Capture the cell that displays the provided text and extract its (X, Y) central coordinate. 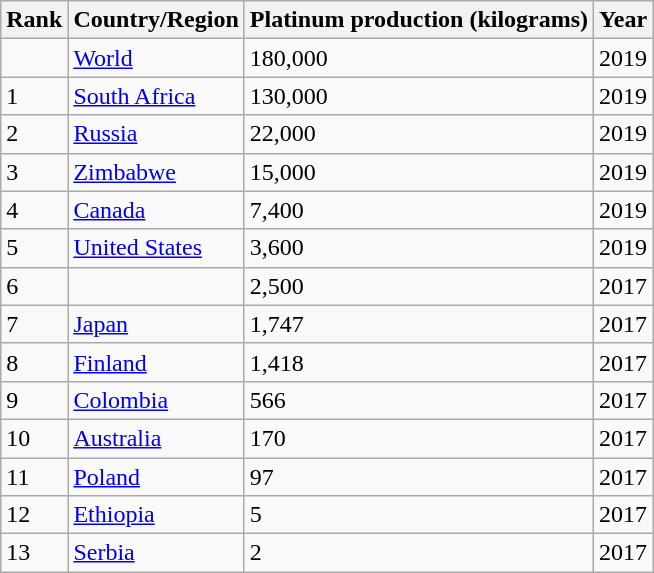
2,500 (418, 286)
Ethiopia (156, 515)
Poland (156, 477)
15,000 (418, 172)
Australia (156, 438)
180,000 (418, 58)
Rank (34, 20)
22,000 (418, 134)
United States (156, 248)
Zimbabwe (156, 172)
1 (34, 96)
13 (34, 553)
4 (34, 210)
Platinum production (kilograms) (418, 20)
9 (34, 400)
566 (418, 400)
World (156, 58)
South Africa (156, 96)
Year (624, 20)
12 (34, 515)
1,418 (418, 362)
10 (34, 438)
Japan (156, 324)
3,600 (418, 248)
Russia (156, 134)
8 (34, 362)
3 (34, 172)
170 (418, 438)
97 (418, 477)
Colombia (156, 400)
Finland (156, 362)
1,747 (418, 324)
130,000 (418, 96)
7,400 (418, 210)
Country/Region (156, 20)
Serbia (156, 553)
11 (34, 477)
Canada (156, 210)
7 (34, 324)
6 (34, 286)
